Find where the given text appears and provide that cell's center as (x, y) coordinate. 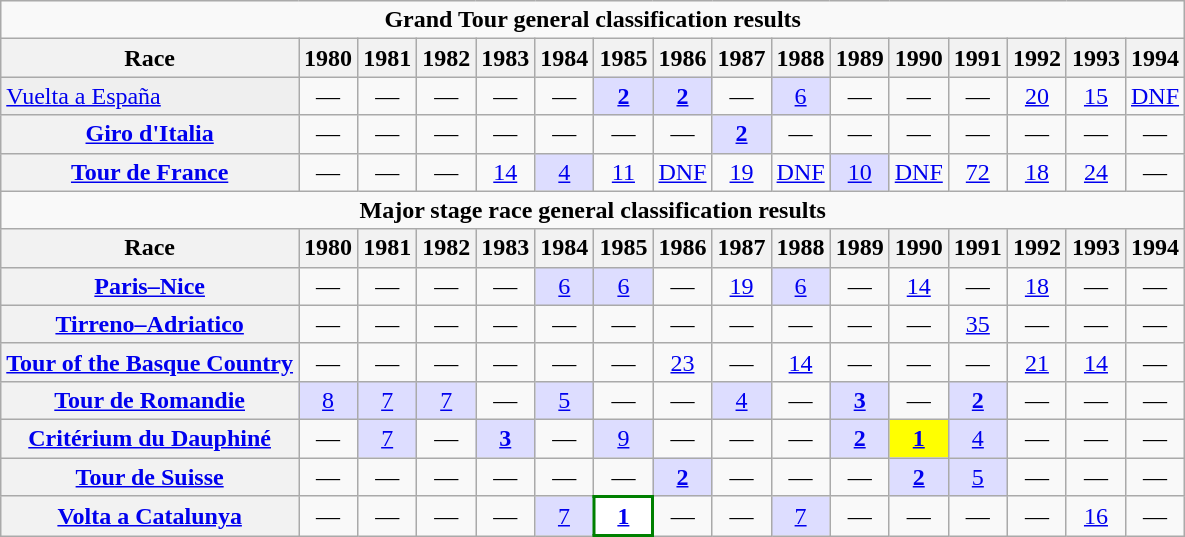
21 (1036, 362)
Volta a Catalunya (150, 516)
Vuelta a España (150, 96)
8 (328, 400)
Critérium du Dauphiné (150, 438)
10 (860, 172)
Tour de Romandie (150, 400)
Giro d'Italia (150, 134)
20 (1036, 96)
Grand Tour general classification results (593, 20)
Major stage race general classification results (593, 210)
35 (978, 324)
16 (1096, 516)
72 (978, 172)
Tour de France (150, 172)
11 (624, 172)
Tour de Suisse (150, 478)
Tirreno–Adriatico (150, 324)
15 (1096, 96)
24 (1096, 172)
9 (624, 438)
23 (682, 362)
Paris–Nice (150, 286)
Tour of the Basque Country (150, 362)
